Pinpoint the cell where the given text exists, returning its [x, y] midpoint coordinate. 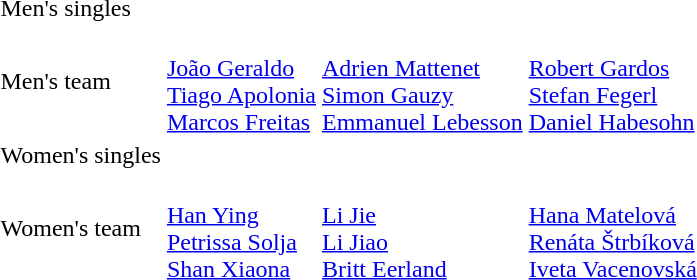
João GeraldoTiago ApoloniaMarcos Freitas [241, 82]
Adrien MattenetSimon GauzyEmmanuel Lebesson [423, 82]
